Pinpoint the cell where the given text exists, returning its [x, y] midpoint coordinate. 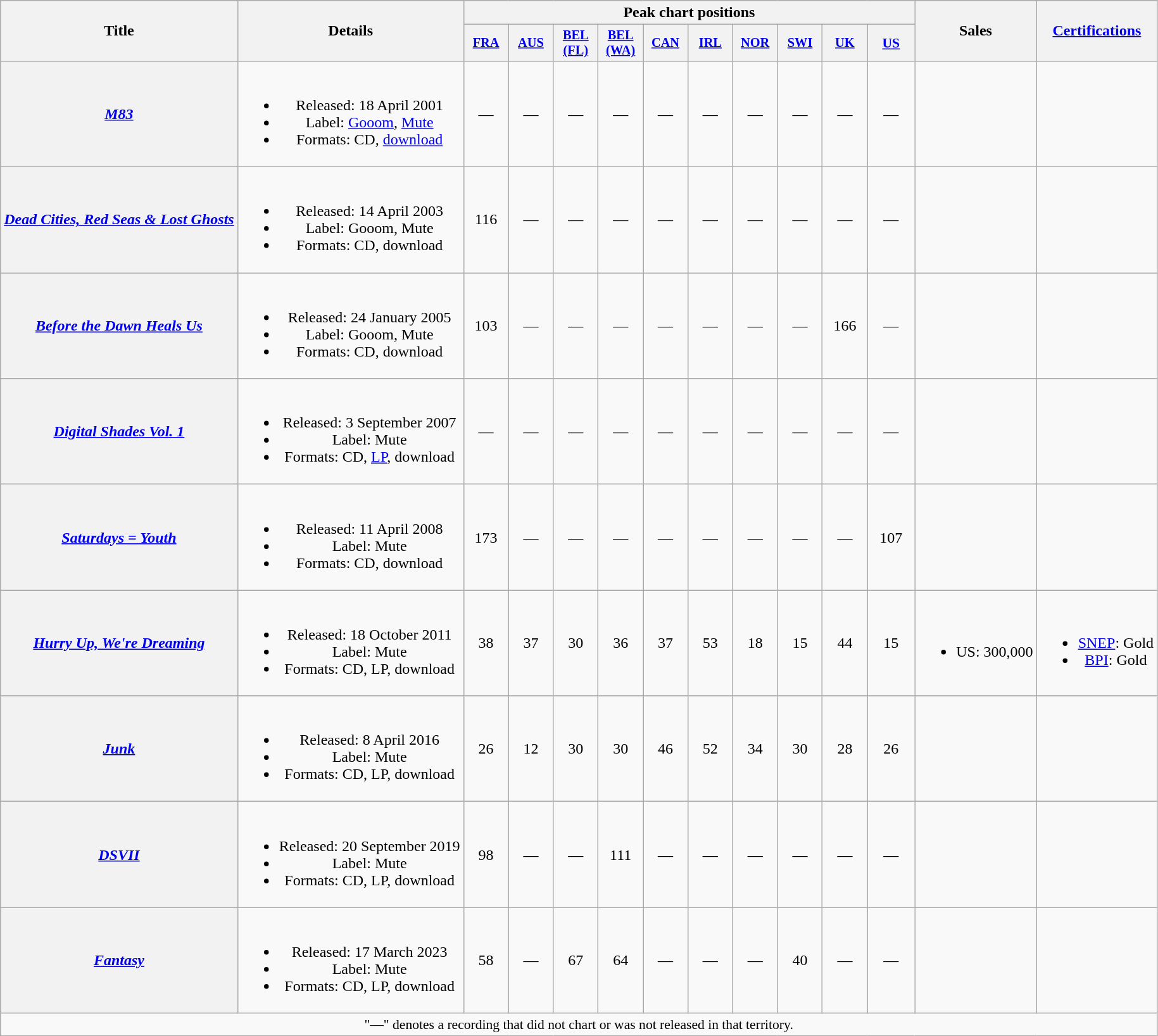
52 [710, 749]
40 [800, 960]
AUS [531, 43]
Dead Cities, Red Seas & Lost Ghosts [119, 220]
58 [486, 960]
US: 300,000 [976, 643]
Released: 11 April 2008Label: MuteFormats: CD, download [351, 537]
34 [755, 749]
67 [576, 960]
Released: 18 October 2011Label: MuteFormats: CD, LP, download [351, 643]
Released: 14 April 2003Label: Gooom, MuteFormats: CD, download [351, 220]
US [891, 43]
DSVII [119, 855]
Before the Dawn Heals Us [119, 325]
Released: 24 January 2005Label: Gooom, MuteFormats: CD, download [351, 325]
Sales [976, 31]
Released: 8 April 2016Label: MuteFormats: CD, LP, download [351, 749]
M83 [119, 114]
SNEP: GoldBPI: Gold [1097, 643]
Released: 3 September 2007Label: MuteFormats: CD, LP, download [351, 432]
Title [119, 31]
Digital Shades Vol. 1 [119, 432]
Hurry Up, We're Dreaming [119, 643]
Released: 17 March 2023Label: MuteFormats: CD, LP, download [351, 960]
28 [845, 749]
107 [891, 537]
166 [845, 325]
173 [486, 537]
BEL(WA) [620, 43]
SWI [800, 43]
BEL(FL) [576, 43]
Peak chart positions [689, 13]
36 [620, 643]
IRL [710, 43]
46 [666, 749]
Saturdays = Youth [119, 537]
FRA [486, 43]
Details [351, 31]
103 [486, 325]
Certifications [1097, 31]
Released: 18 April 2001Label: Gooom, MuteFormats: CD, download [351, 114]
116 [486, 220]
Fantasy [119, 960]
44 [845, 643]
53 [710, 643]
"—" denotes a recording that did not chart or was not released in that territory. [579, 1025]
CAN [666, 43]
18 [755, 643]
Junk [119, 749]
12 [531, 749]
64 [620, 960]
Released: 20 September 2019Label: MuteFormats: CD, LP, download [351, 855]
111 [620, 855]
UK [845, 43]
38 [486, 643]
98 [486, 855]
NOR [755, 43]
